From the cell containing the given text, extract its center point as [x, y] coordinate. 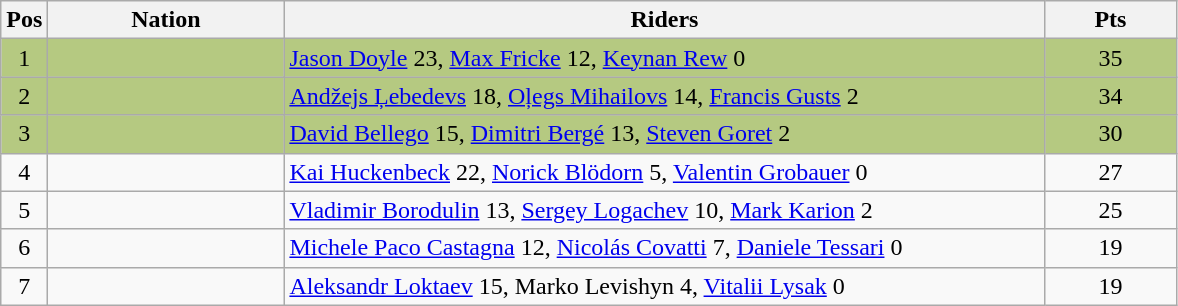
Andžejs Ļebedevs 18, Oļegs Mihailovs 14, Francis Gusts 2 [664, 96]
Vladimir Borodulin 13, Sergey Logachev 10, Mark Karion 2 [664, 210]
Nation [166, 20]
6 [24, 248]
35 [1110, 58]
Michele Paco Castagna 12, Nicolás Covatti 7, Daniele Tessari 0 [664, 248]
Pts [1110, 20]
Kai Huckenbeck 22, Norick Blödorn 5, Valentin Grobauer 0 [664, 172]
Riders [664, 20]
3 [24, 134]
30 [1110, 134]
5 [24, 210]
2 [24, 96]
Jason Doyle 23, Max Fricke 12, Keynan Rew 0 [664, 58]
David Bellego 15, Dimitri Bergé 13, Steven Goret 2 [664, 134]
34 [1110, 96]
27 [1110, 172]
25 [1110, 210]
7 [24, 286]
4 [24, 172]
1 [24, 58]
Pos [24, 20]
Aleksandr Loktaev 15, Marko Levishyn 4, Vitalii Lysak 0 [664, 286]
